Return the (X, Y) coordinate for the center point of the cell that contains the specified text.  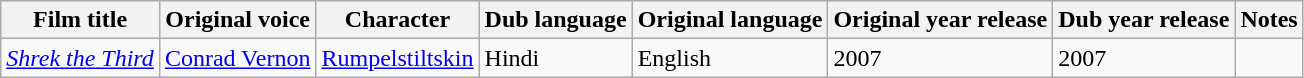
Original voice (238, 20)
Dub language (556, 20)
Film title (80, 20)
English (730, 58)
Shrek the Third (80, 58)
Dub year release (1144, 20)
Original language (730, 20)
Notes (1269, 20)
Hindi (556, 58)
Conrad Vernon (238, 58)
Rumpelstiltskin (398, 58)
Character (398, 20)
Original year release (940, 20)
